Extract the (x, y) coordinate from the center of the cell holding the provided text.  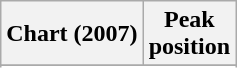
Chart (2007) (72, 34)
Peakposition (189, 34)
